Return (x, y) of the center of cell containing provided text 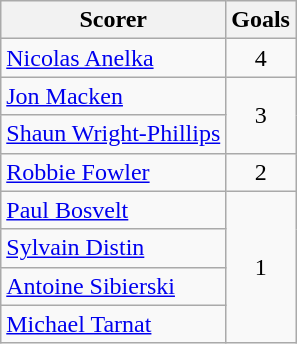
Goals (261, 20)
Shaun Wright-Phillips (114, 134)
Jon Macken (114, 96)
Antoine Sibierski (114, 286)
Nicolas Anelka (114, 58)
4 (261, 58)
Scorer (114, 20)
3 (261, 115)
2 (261, 172)
Paul Bosvelt (114, 210)
1 (261, 267)
Michael Tarnat (114, 324)
Robbie Fowler (114, 172)
Sylvain Distin (114, 248)
